Scan for the cell matching the given text and deliver its (X, Y) coordinate at center. 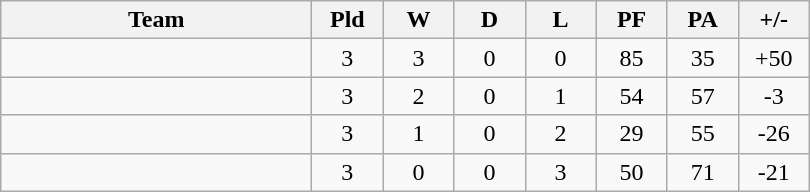
-26 (774, 134)
PA (702, 20)
+/- (774, 20)
29 (632, 134)
57 (702, 96)
71 (702, 172)
+50 (774, 58)
PF (632, 20)
54 (632, 96)
W (418, 20)
35 (702, 58)
-21 (774, 172)
50 (632, 172)
85 (632, 58)
D (490, 20)
L (560, 20)
Team (156, 20)
-3 (774, 96)
55 (702, 134)
Pld (348, 20)
